Find where the given text appears and provide that cell's center as (X, Y) coordinate. 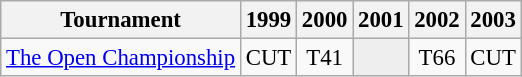
T66 (437, 58)
The Open Championship (121, 58)
2001 (381, 20)
2003 (493, 20)
T41 (325, 58)
2000 (325, 20)
1999 (268, 20)
2002 (437, 20)
Tournament (121, 20)
